Capture the cell that displays the provided text and extract its [X, Y] central coordinate. 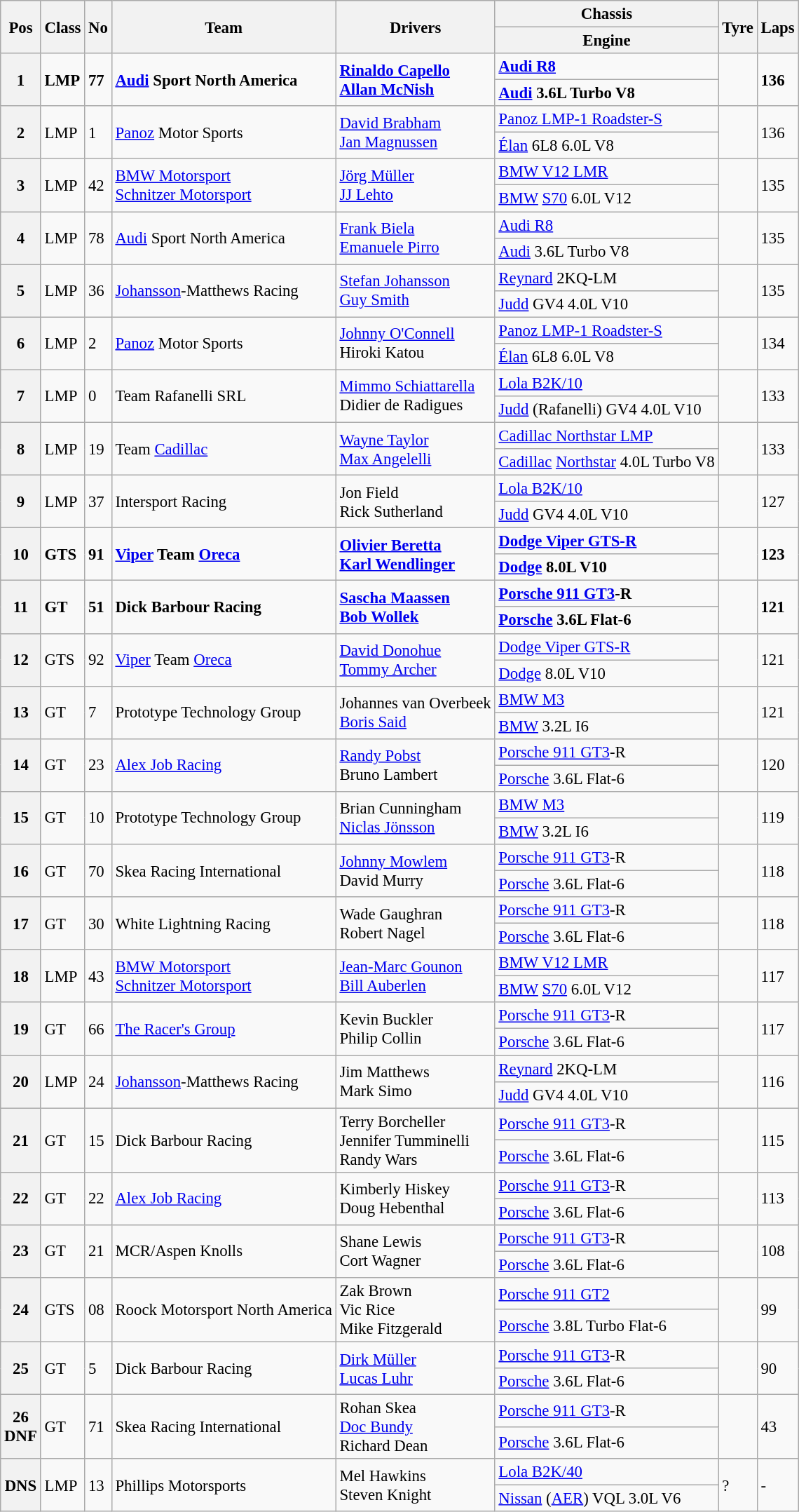
Johannes van Overbeek Boris Said [415, 713]
Kevin Buckler Philip Collin [415, 1030]
9 [21, 502]
99 [778, 1310]
Rinaldo Capello Allan McNish [415, 80]
78 [98, 238]
Drivers [415, 27]
25 [21, 1368]
DNS [21, 1485]
Terry Borcheller Jennifer Tumminelli Randy Wars [415, 1140]
Team [224, 27]
91 [98, 554]
Judd (Rafanelli) GV4 4.0L V10 [607, 410]
8 [21, 449]
18 [21, 976]
Rohan Skea Doc Bundy Richard Dean [415, 1427]
92 [98, 659]
108 [778, 1251]
Johnny Mowlem David Murry [415, 871]
Phillips Motorsports [224, 1485]
Chassis [607, 14]
Nissan (AER) VQL 3.0L V6 [607, 1499]
116 [778, 1081]
36 [98, 290]
Kimberly Hiskey Doug Hebenthal [415, 1198]
119 [778, 818]
Mimmo Schiattarella Didier de Radigues [415, 396]
11 [21, 607]
Brian Cunningham Niclas Jönsson [415, 818]
66 [98, 1030]
17 [21, 923]
Cadillac Northstar LMP [607, 436]
20 [21, 1081]
Jim Matthews Mark Simo [415, 1081]
Johnny O'Connell Hiroki Katou [415, 344]
120 [778, 766]
16 [21, 871]
Porsche 911 GT2 [607, 1294]
MCR/Aspen Knolls [224, 1251]
4 [21, 238]
Stefan Johansson Guy Smith [415, 290]
51 [98, 607]
Olivier Beretta Karl Wendlinger [415, 554]
14 [21, 766]
90 [778, 1368]
37 [98, 502]
12 [21, 659]
77 [98, 80]
- [778, 1485]
Jean-Marc Gounon Bill Auberlen [415, 976]
Laps [778, 27]
30 [98, 923]
70 [98, 871]
3 [21, 185]
42 [98, 185]
Zak Brown Vic Rice Mike Fitzgerald [415, 1310]
Engine [607, 41]
134 [778, 344]
08 [98, 1310]
Class [63, 27]
26DNF [21, 1427]
Jon Field Rick Sutherland [415, 502]
Team Rafanelli SRL [224, 396]
Lola B2K/40 [607, 1472]
Sascha Maassen Bob Wollek [415, 607]
123 [778, 554]
Shane Lewis Cort Wagner [415, 1251]
Cadillac Northstar 4.0L Turbo V8 [607, 462]
Porsche 3.8L Turbo Flat-6 [607, 1326]
Mel Hawkins Steven Knight [415, 1485]
6 [21, 344]
Frank Biela Emanuele Pirro [415, 238]
No [98, 27]
White Lightning Racing [224, 923]
? [737, 1485]
Wayne Taylor Max Angelelli [415, 449]
127 [778, 502]
Pos [21, 27]
Tyre [737, 27]
Wade Gaughran Robert Nagel [415, 923]
Team Cadillac [224, 449]
David Brabham Jan Magnussen [415, 132]
113 [778, 1198]
Randy Pobst Bruno Lambert [415, 766]
Intersport Racing [224, 502]
Dirk Müller Lucas Luhr [415, 1368]
Roock Motorsport North America [224, 1310]
71 [98, 1427]
David Donohue Tommy Archer [415, 659]
0 [98, 396]
115 [778, 1140]
The Racer's Group [224, 1030]
Jörg Müller JJ Lehto [415, 185]
